Detect which cell encompasses the target text, then output its (x, y) center coordinate. 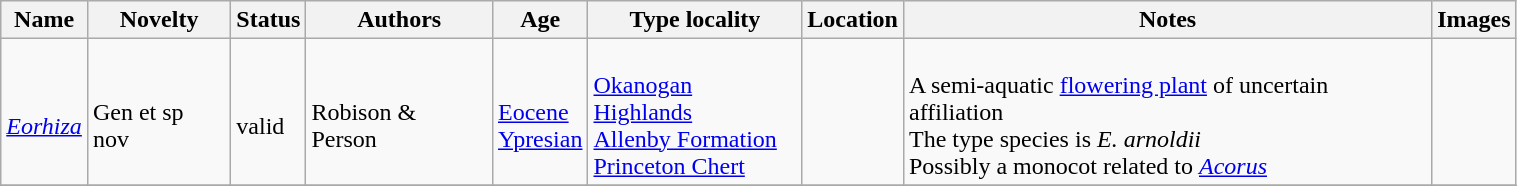
Age (540, 20)
Location (853, 20)
Okanogan HighlandsAllenby FormationPrinceton Chert (695, 112)
Authors (400, 20)
Robison & Person (400, 112)
Eorhiza (44, 112)
Name (44, 20)
Notes (1167, 20)
Type locality (695, 20)
A semi-aquatic flowering plant of uncertain affiliation The type species is E. arnoldiiPossibly a monocot related to Acorus (1167, 112)
valid (268, 112)
Gen et sp nov (158, 112)
Images (1474, 20)
Status (268, 20)
Novelty (158, 20)
EoceneYpresian (540, 112)
